Pinpoint the cell where the given text exists, returning its [X, Y] midpoint coordinate. 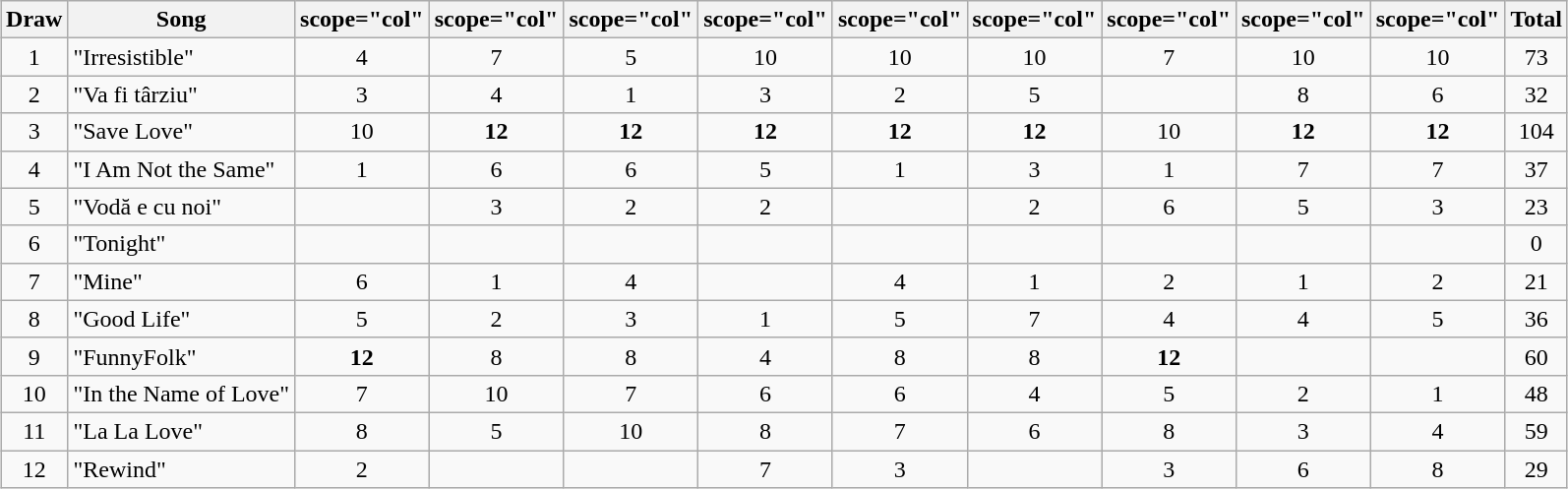
11 [34, 431]
0 [1537, 244]
"Irresistible" [181, 57]
29 [1537, 469]
"Rewind" [181, 469]
21 [1537, 281]
36 [1537, 319]
60 [1537, 356]
48 [1537, 394]
"Tonight" [181, 244]
"La La Love" [181, 431]
"Vodă e cu noi" [181, 207]
"Good Life" [181, 319]
"Save Love" [181, 132]
Draw [34, 20]
9 [34, 356]
73 [1537, 57]
32 [1537, 94]
59 [1537, 431]
104 [1537, 132]
Total [1537, 20]
"FunnyFolk" [181, 356]
"I Am Not the Same" [181, 169]
37 [1537, 169]
Song [181, 20]
"Va fi târziu" [181, 94]
"Mine" [181, 281]
23 [1537, 207]
"In the Name of Love" [181, 394]
